From the cell containing the given text, extract its center point as [x, y] coordinate. 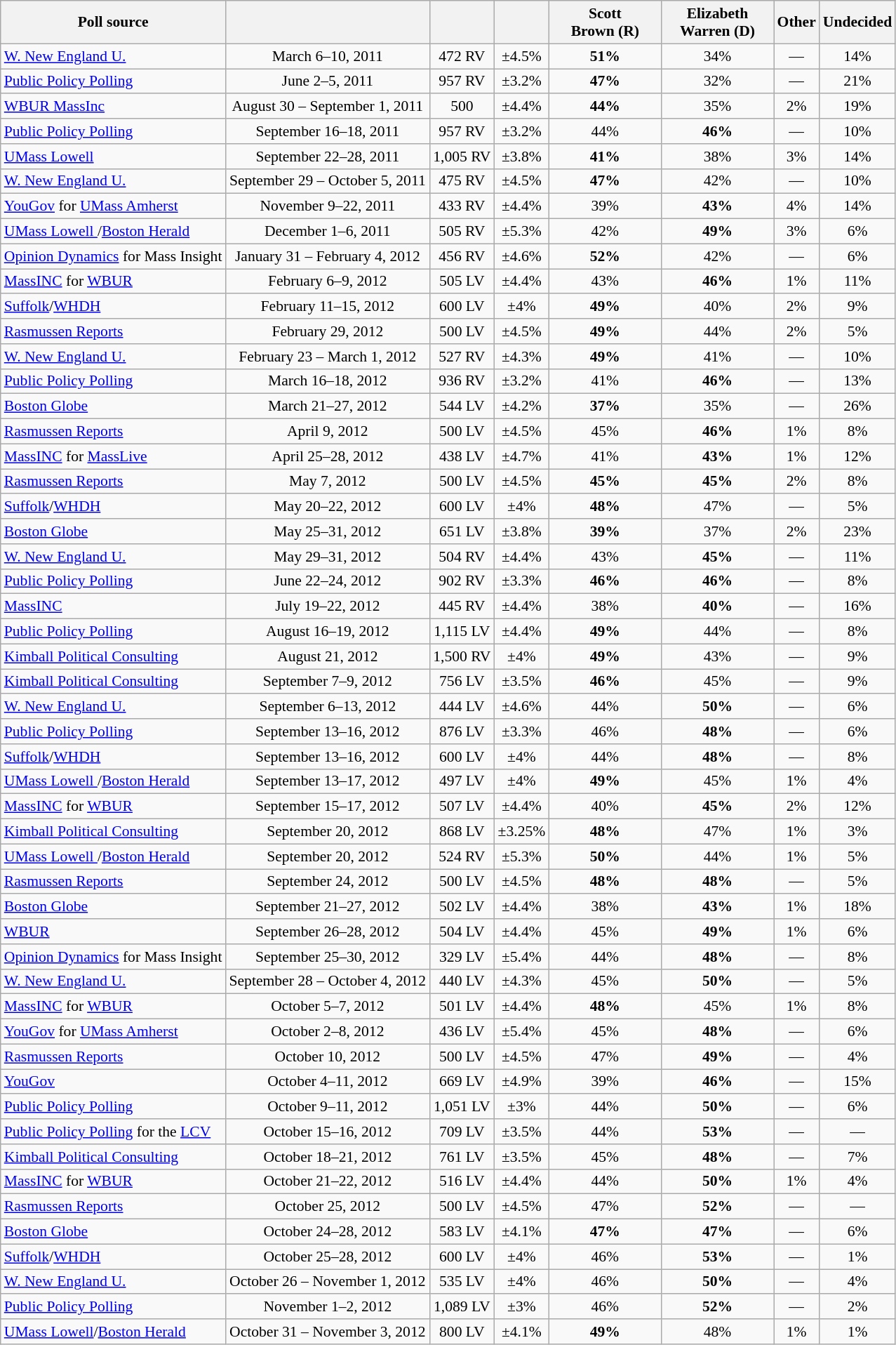
October 5–7, 2012 [327, 1007]
507 LV [462, 807]
902 RV [462, 581]
October 25–28, 2012 [327, 1257]
16% [857, 607]
September 7–9, 2012 [327, 682]
516 LV [462, 1181]
524 RV [462, 856]
February 11–15, 2012 [327, 307]
October 24–28, 2012 [327, 1232]
Other [797, 22]
September 28 – October 4, 2012 [327, 981]
June 2–5, 2011 [327, 81]
WBUR MassInc [114, 107]
19% [857, 107]
475 RV [462, 181]
1,005 RV [462, 157]
527 RV [462, 357]
±4.2% [522, 406]
October 25, 2012 [327, 1207]
329 LV [462, 957]
445 RV [462, 607]
March 6–10, 2011 [327, 56]
October 18–21, 2012 [327, 1157]
October 21–22, 2012 [327, 1181]
502 LV [462, 907]
497 LV [462, 781]
May 29–31, 2012 [327, 557]
544 LV [462, 406]
535 LV [462, 1282]
876 LV [462, 731]
505 LV [462, 281]
September 13–17, 2012 [327, 781]
1,089 LV [462, 1307]
August 16–19, 2012 [327, 632]
15% [857, 1082]
February 6–9, 2012 [327, 281]
May 20–22, 2012 [327, 507]
September 24, 2012 [327, 882]
18% [857, 907]
440 LV [462, 981]
±3.25% [522, 832]
October 9–11, 2012 [327, 1107]
September 21–27, 2012 [327, 907]
November 1–2, 2012 [327, 1307]
YouGov [114, 1082]
472 RV [462, 56]
October 2–8, 2012 [327, 1032]
February 29, 2012 [327, 331]
April 25–28, 2012 [327, 456]
September 6–13, 2012 [327, 707]
December 1–6, 2011 [327, 232]
October 26 – November 1, 2012 [327, 1282]
September 26–28, 2012 [327, 932]
21% [857, 81]
433 RV [462, 206]
Undecided [857, 22]
1,500 RV [462, 656]
501 LV [462, 1007]
October 4–11, 2012 [327, 1082]
23% [857, 531]
October 31 – November 3, 2012 [327, 1332]
1,051 LV [462, 1107]
32% [717, 81]
UMass Lowell [114, 157]
September 15–17, 2012 [327, 807]
UMass Lowell/Boston Herald [114, 1332]
26% [857, 406]
ScottBrown (R) [605, 22]
51% [605, 56]
August 21, 2012 [327, 656]
583 LV [462, 1232]
August 30 – September 1, 2011 [327, 107]
34% [717, 56]
September 16–18, 2011 [327, 131]
Public Policy Polling for the LCV [114, 1132]
April 9, 2012 [327, 432]
May 25–31, 2012 [327, 531]
Poll source [114, 22]
±4.7% [522, 456]
936 RV [462, 381]
500 [462, 107]
March 21–27, 2012 [327, 406]
709 LV [462, 1132]
July 19–22, 2012 [327, 607]
MassINC [114, 607]
ElizabethWarren (D) [717, 22]
756 LV [462, 682]
13% [857, 381]
444 LV [462, 707]
November 9–22, 2011 [327, 206]
October 15–16, 2012 [327, 1132]
436 LV [462, 1032]
May 7, 2012 [327, 482]
March 16–18, 2012 [327, 381]
504 RV [462, 557]
868 LV [462, 832]
505 RV [462, 232]
WBUR [114, 932]
September 29 – October 5, 2011 [327, 181]
7% [857, 1157]
September 25–30, 2012 [327, 957]
January 31 – February 4, 2012 [327, 256]
September 22–28, 2011 [327, 157]
438 LV [462, 456]
February 23 – March 1, 2012 [327, 357]
MassINC for MassLive [114, 456]
±4.9% [522, 1082]
651 LV [462, 531]
1,115 LV [462, 632]
504 LV [462, 932]
761 LV [462, 1157]
669 LV [462, 1082]
800 LV [462, 1332]
456 RV [462, 256]
October 10, 2012 [327, 1056]
June 22–24, 2012 [327, 581]
